Provide the [X, Y] coordinate of the cell's center where the given text is located.  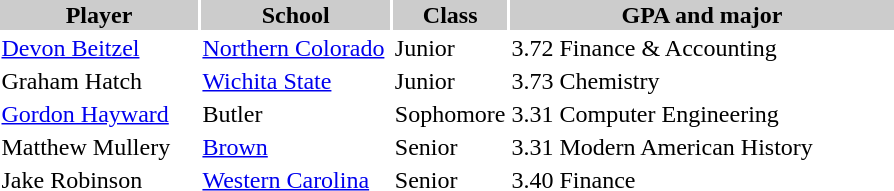
Wichita State [296, 81]
Class [450, 15]
Player [99, 15]
GPA and major [702, 15]
Matthew Mullery [99, 147]
Graham Hatch [99, 81]
Devon Beitzel [99, 48]
Northern Colorado [296, 48]
3.73 Chemistry [702, 81]
3.72 Finance & Accounting [702, 48]
Butler [296, 114]
3.31 Modern American History [702, 147]
School [296, 15]
Brown [296, 147]
Gordon Hayward [99, 114]
Senior [450, 147]
Sophomore [450, 114]
3.31 Computer Engineering [702, 114]
